Extract the [X, Y] coordinate from the center of the cell holding the provided text.  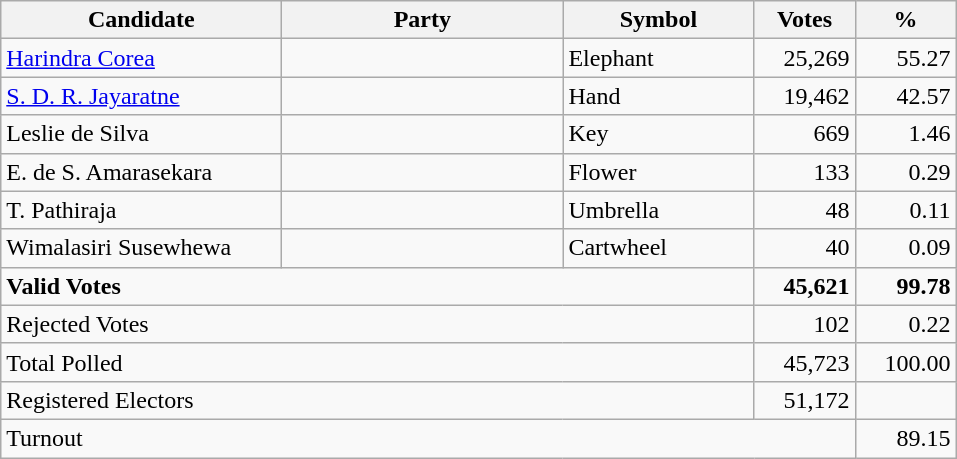
% [906, 20]
25,269 [804, 58]
89.15 [906, 438]
Rejected Votes [378, 324]
0.11 [906, 210]
T. Pathiraja [142, 210]
Registered Electors [378, 400]
1.46 [906, 134]
Wimalasiri Susewhewa [142, 248]
102 [804, 324]
Harindra Corea [142, 58]
E. de S. Amarasekara [142, 172]
42.57 [906, 96]
55.27 [906, 58]
Umbrella [658, 210]
Flower [658, 172]
Symbol [658, 20]
45,723 [804, 362]
669 [804, 134]
Leslie de Silva [142, 134]
19,462 [804, 96]
0.29 [906, 172]
Party [422, 20]
48 [804, 210]
133 [804, 172]
Turnout [428, 438]
Votes [804, 20]
Hand [658, 96]
51,172 [804, 400]
0.09 [906, 248]
45,621 [804, 286]
0.22 [906, 324]
Total Polled [378, 362]
Valid Votes [378, 286]
100.00 [906, 362]
40 [804, 248]
Elephant [658, 58]
Cartwheel [658, 248]
99.78 [906, 286]
Key [658, 134]
Candidate [142, 20]
S. D. R. Jayaratne [142, 96]
